Determine the (x, y) coordinate at the center of the cell enclosing the given text.  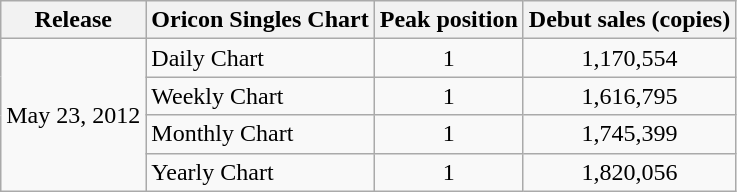
1,616,795 (629, 96)
Monthly Chart (260, 134)
May 23, 2012 (74, 115)
1,745,399 (629, 134)
Weekly Chart (260, 96)
1,820,056 (629, 172)
Debut sales (copies) (629, 20)
Yearly Chart (260, 172)
1,170,554 (629, 58)
Peak position (448, 20)
Daily Chart (260, 58)
Release (74, 20)
Oricon Singles Chart (260, 20)
